Find where the given text appears and provide that cell's center as (X, Y) coordinate. 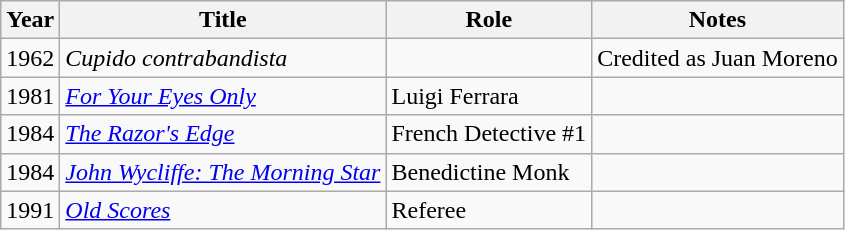
1981 (30, 96)
Benedictine Monk (489, 172)
For Your Eyes Only (223, 96)
Credited as Juan Moreno (718, 58)
Luigi Ferrara (489, 96)
Role (489, 20)
Notes (718, 20)
1962 (30, 58)
Title (223, 20)
Cupido contrabandista (223, 58)
The Razor's Edge (223, 134)
Year (30, 20)
John Wycliffe: The Morning Star (223, 172)
1991 (30, 210)
Referee (489, 210)
Old Scores (223, 210)
French Detective #1 (489, 134)
